Return the [x, y] coordinate for the center point of the cell that contains the specified text.  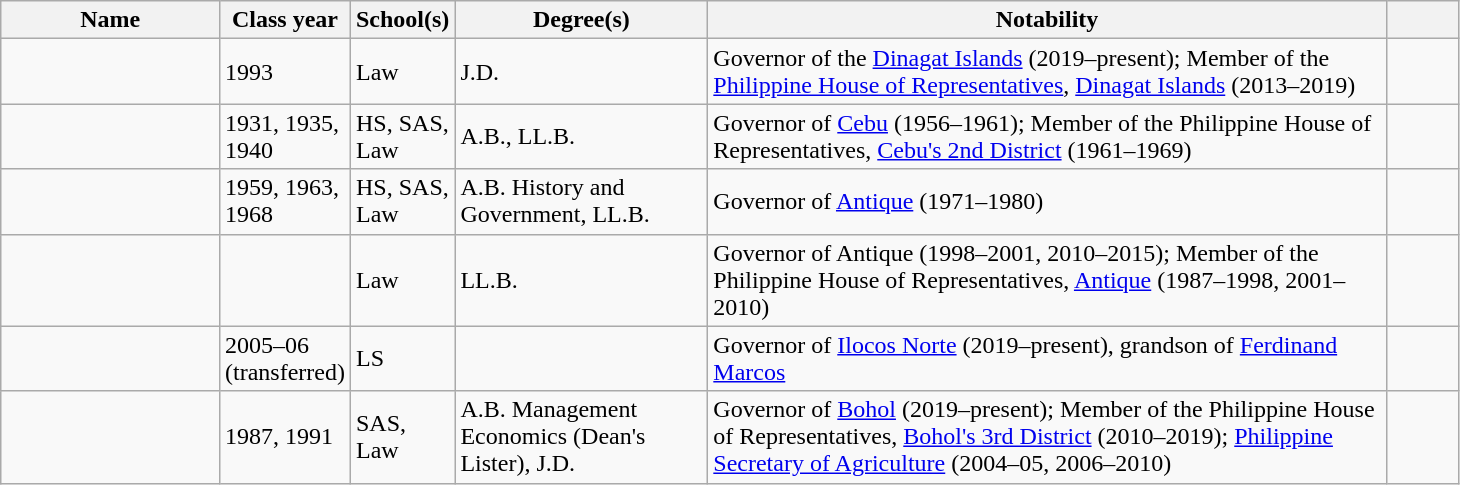
LL.B. [582, 280]
Governor of Antique (1971–1980) [1047, 202]
Governor of Ilocos Norte (2019–present), grandson of Ferdinand Marcos [1047, 358]
A.B., LL.B. [582, 136]
Governor of the Dinagat Islands (2019–present); Member of the Philippine House of Representatives, Dinagat Islands (2013–2019) [1047, 72]
1959, 1963, 1968 [284, 202]
Class year [284, 20]
2005–06 (transferred) [284, 358]
SAS, Law [402, 437]
1931, 1935, 1940 [284, 136]
Governor of Cebu (1956–1961); Member of the Philippine House of Representatives, Cebu's 2nd District (1961–1969) [1047, 136]
School(s) [402, 20]
1993 [284, 72]
A.B. Management Economics (Dean's Lister), J.D. [582, 437]
J.D. [582, 72]
1987, 1991 [284, 437]
A.B. History and Government, LL.B. [582, 202]
Governor of Antique (1998–2001, 2010–2015); Member of the Philippine House of Representatives, Antique (1987–1998, 2001–2010) [1047, 280]
Notability [1047, 20]
Degree(s) [582, 20]
Name [110, 20]
LS [402, 358]
